Find where the given text appears and provide that cell's center as [x, y] coordinate. 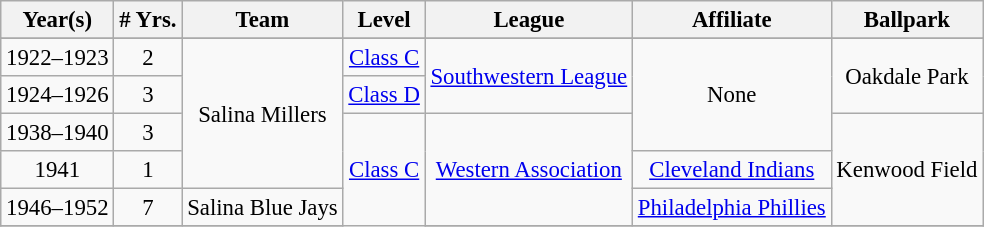
Southwestern League [528, 76]
League [528, 20]
Philadelphia Phillies [732, 208]
Class D [384, 95]
Level [384, 20]
Team [262, 20]
Oakdale Park [907, 76]
7 [148, 208]
Cleveland Indians [732, 170]
1946–1952 [58, 208]
Affiliate [732, 20]
1924–1926 [58, 95]
Salina Millers [262, 114]
Salina Blue Jays [262, 208]
None [732, 96]
1938–1940 [58, 133]
1 [148, 170]
2 [148, 58]
Western Association [528, 170]
1922–1923 [58, 58]
# Yrs. [148, 20]
Kenwood Field [907, 170]
Ballpark [907, 20]
1941 [58, 170]
Year(s) [58, 20]
